Locate the cell with the specified text and output its [x, y] center coordinate. 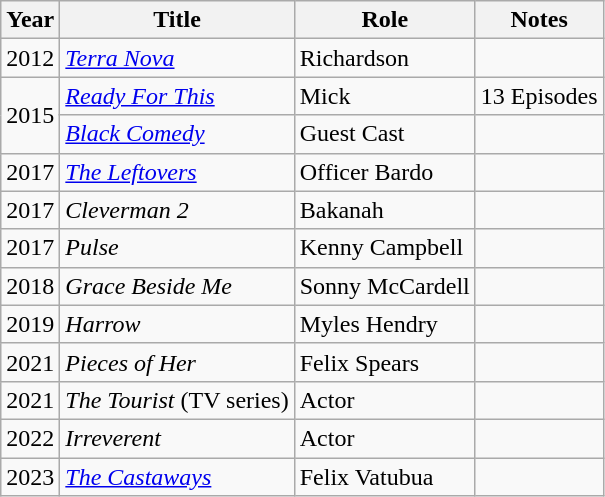
2023 [30, 477]
Black Comedy [177, 134]
2018 [30, 286]
Harrow [177, 324]
13 Episodes [539, 96]
2019 [30, 324]
Guest Cast [384, 134]
Title [177, 20]
The Tourist (TV series) [177, 400]
2012 [30, 58]
The Castaways [177, 477]
Pieces of Her [177, 362]
Terra Nova [177, 58]
Richardson [384, 58]
Notes [539, 20]
Ready For This [177, 96]
Year [30, 20]
Grace Beside Me [177, 286]
Sonny McCardell [384, 286]
Cleverman 2 [177, 210]
Felix Vatubua [384, 477]
Kenny Campbell [384, 248]
Mick [384, 96]
Pulse [177, 248]
Myles Hendry [384, 324]
Felix Spears [384, 362]
Role [384, 20]
The Leftovers [177, 172]
2015 [30, 115]
Officer Bardo [384, 172]
Bakanah [384, 210]
Irreverent [177, 438]
2022 [30, 438]
